Capture the cell that displays the provided text and extract its [X, Y] central coordinate. 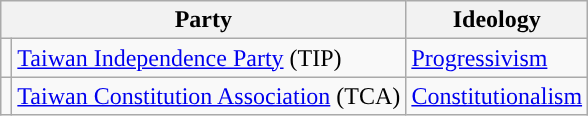
Constitutionalism [497, 96]
Ideology [497, 20]
Party [204, 20]
Taiwan Constitution Association (TCA) [209, 96]
Taiwan Independence Party (TIP) [209, 58]
Progressivism [497, 58]
